Locate the cell with the specified text and output its [x, y] center coordinate. 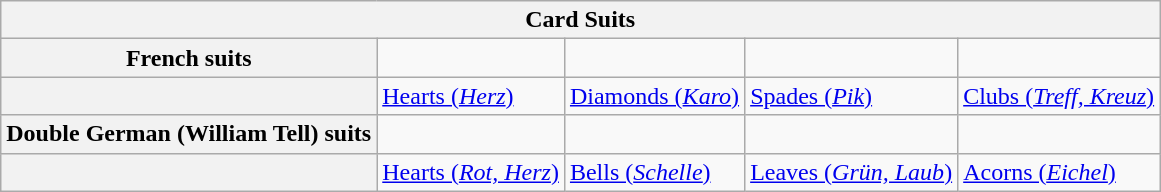
Double German (William Tell) suits [189, 134]
Bells (Schelle) [654, 172]
Hearts (Rot, Herz) [471, 172]
Clubs (Treff, Kreuz) [1059, 96]
Card Suits [580, 20]
French suits [189, 58]
Diamonds (Karo) [654, 96]
Hearts (Herz) [471, 96]
Acorns (Eichel) [1059, 172]
Leaves (Grün, Laub) [852, 172]
Spades (Pik) [852, 96]
